Detect which cell encompasses the target text, then output its [x, y] center coordinate. 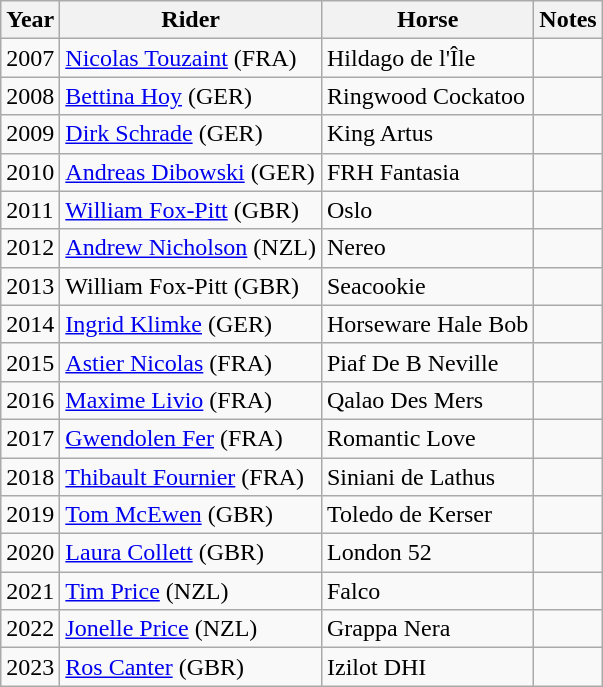
King Artus [427, 134]
2021 [30, 591]
Andrew Nicholson (NZL) [191, 248]
2008 [30, 96]
Ringwood Cockatoo [427, 96]
2012 [30, 248]
2011 [30, 210]
Nereo [427, 248]
Oslo [427, 210]
Hildago de l'Île [427, 58]
Siniani de Lathus [427, 477]
FRH Fantasia [427, 172]
Gwendolen Fer (FRA) [191, 438]
2009 [30, 134]
Year [30, 20]
2017 [30, 438]
Tom McEwen (GBR) [191, 515]
Toledo de Kerser [427, 515]
Qalao Des Mers [427, 400]
2018 [30, 477]
Romantic Love [427, 438]
Notes [568, 20]
2016 [30, 400]
2010 [30, 172]
Nicolas Touzaint (FRA) [191, 58]
2020 [30, 553]
Horseware Hale Bob [427, 324]
2022 [30, 629]
2013 [30, 286]
Laura Collett (GBR) [191, 553]
Ros Canter (GBR) [191, 667]
Tim Price (NZL) [191, 591]
Maxime Livio (FRA) [191, 400]
Astier Nicolas (FRA) [191, 362]
Ingrid Klimke (GER) [191, 324]
Rider [191, 20]
Grappa Nera [427, 629]
Bettina Hoy (GER) [191, 96]
2014 [30, 324]
Horse [427, 20]
2007 [30, 58]
Piaf De B Neville [427, 362]
Andreas Dibowski (GER) [191, 172]
2023 [30, 667]
Izilot DHI [427, 667]
Falco [427, 591]
Seacookie [427, 286]
2015 [30, 362]
Thibault Fournier (FRA) [191, 477]
Dirk Schrade (GER) [191, 134]
2019 [30, 515]
London 52 [427, 553]
Jonelle Price (NZL) [191, 629]
